Determine the [X, Y] coordinate at the center of the cell enclosing the given text.  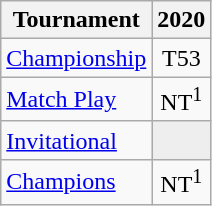
Tournament [76, 20]
Championship [76, 58]
Champions [76, 182]
Invitational [76, 140]
Match Play [76, 100]
2020 [182, 20]
T53 [182, 58]
